Identify which cell holds the provided text, then report its (x, y) central coordinate. 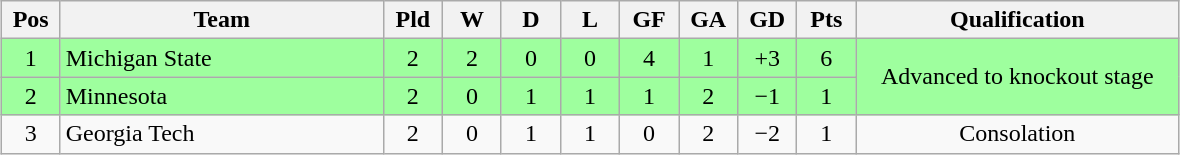
−1 (768, 96)
D (530, 20)
3 (30, 134)
Pld (412, 20)
4 (650, 58)
GF (650, 20)
Michigan State (222, 58)
Team (222, 20)
Advanced to knockout stage (1018, 77)
Qualification (1018, 20)
L (590, 20)
−2 (768, 134)
Minnesota (222, 96)
Georgia Tech (222, 134)
Pts (826, 20)
6 (826, 58)
Pos (30, 20)
W (472, 20)
+3 (768, 58)
GA (708, 20)
GD (768, 20)
Consolation (1018, 134)
